Find where the given text appears and provide that cell's center as [x, y] coordinate. 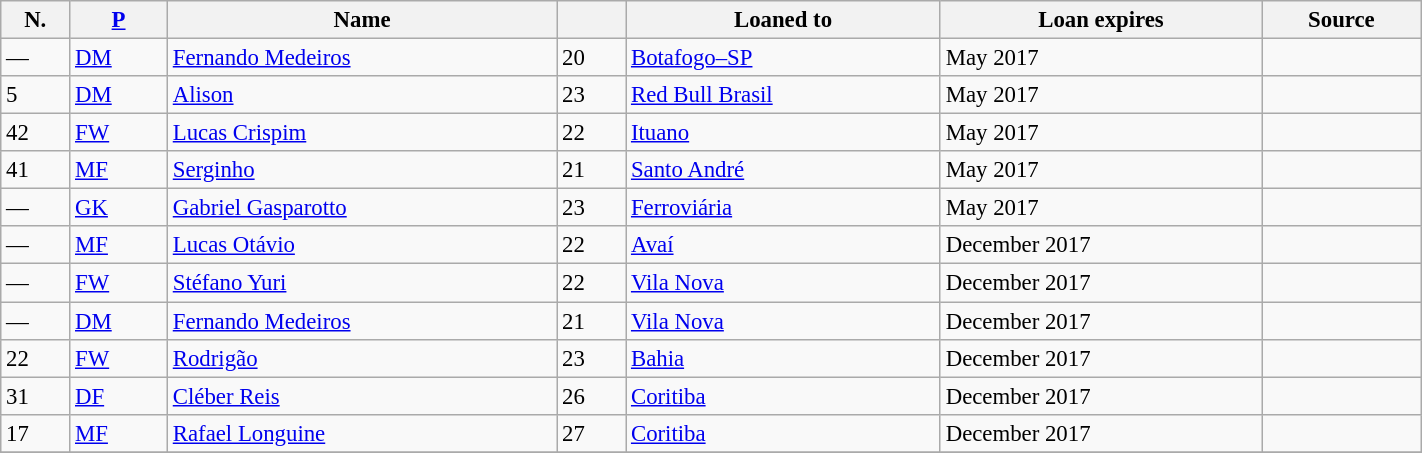
Gabriel Gasparotto [362, 208]
Loaned to [784, 20]
Red Bull Brasil [784, 95]
Source [1342, 20]
26 [592, 396]
Name [362, 20]
Rodrigão [362, 358]
27 [592, 433]
GK [119, 208]
DF [119, 396]
5 [36, 95]
Ituano [784, 133]
Botafogo–SP [784, 58]
Loan expires [1100, 20]
Cléber Reis [362, 396]
Serginho [362, 170]
17 [36, 433]
Lucas Crispim [362, 133]
Santo André [784, 170]
Avaí [784, 245]
Alison [362, 95]
20 [592, 58]
31 [36, 396]
41 [36, 170]
Lucas Otávio [362, 245]
42 [36, 133]
N. [36, 20]
Stéfano Yuri [362, 283]
P [119, 20]
Rafael Longuine [362, 433]
Ferroviária [784, 208]
Bahia [784, 358]
